Pinpoint the cell where the given text exists, returning its [X, Y] midpoint coordinate. 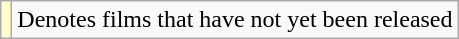
Denotes films that have not yet been released [235, 20]
